Locate the cell with the specified text and output its [x, y] center coordinate. 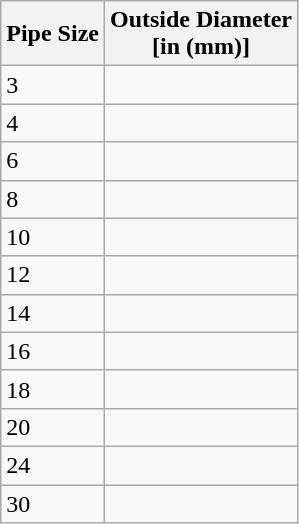
18 [53, 389]
8 [53, 199]
Outside Diameter [in (mm)] [200, 34]
3 [53, 85]
6 [53, 161]
4 [53, 123]
30 [53, 503]
24 [53, 465]
14 [53, 313]
Pipe Size [53, 34]
16 [53, 351]
12 [53, 275]
20 [53, 427]
10 [53, 237]
